Capture the cell that displays the provided text and extract its [x, y] central coordinate. 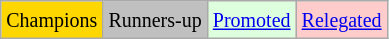
Relegated [342, 20]
Runners-up [155, 20]
Promoted [252, 20]
Champions [52, 20]
